Detect which cell encompasses the target text, then output its (x, y) center coordinate. 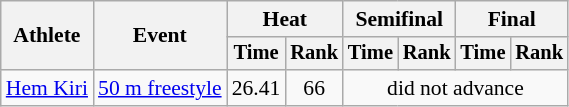
66 (314, 88)
Semifinal (399, 19)
did not advance (456, 88)
50 m freestyle (160, 88)
Athlete (47, 36)
Event (160, 36)
Final (511, 19)
Heat (285, 19)
26.41 (256, 88)
Hem Kiri (47, 88)
